Find where the given text appears and provide that cell's center as (x, y) coordinate. 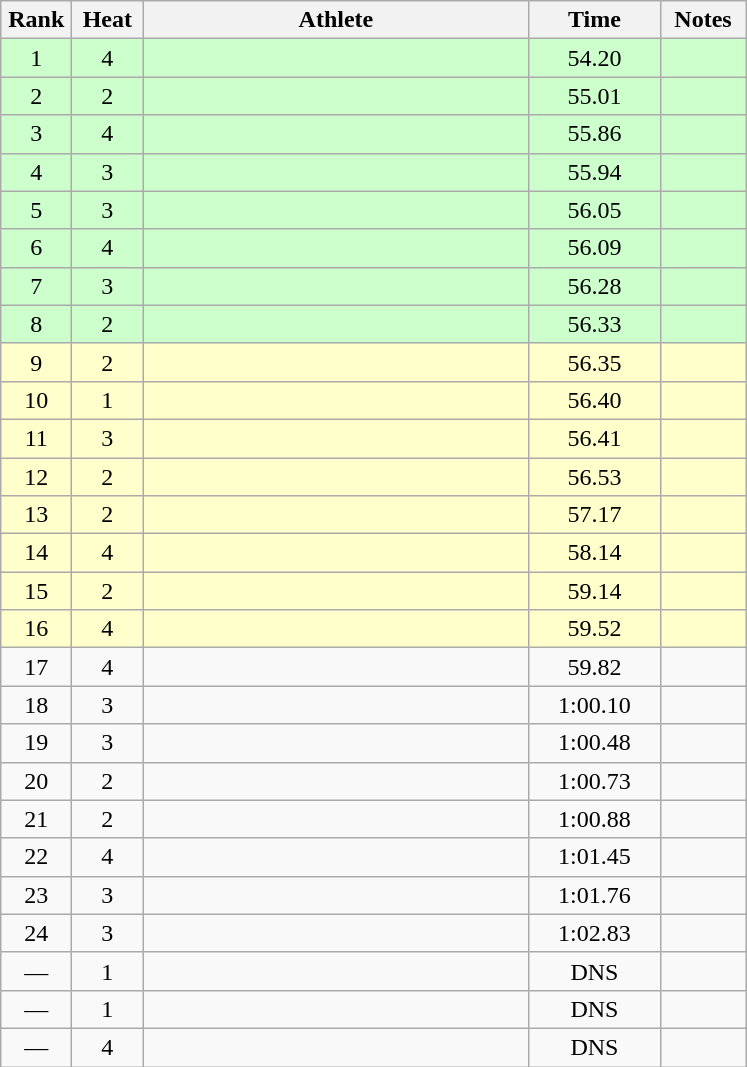
56.09 (594, 248)
Athlete (336, 20)
56.05 (594, 210)
10 (36, 400)
7 (36, 286)
1:01.76 (594, 895)
59.52 (594, 629)
1:00.88 (594, 819)
56.41 (594, 438)
Heat (108, 20)
57.17 (594, 515)
13 (36, 515)
59.82 (594, 667)
56.40 (594, 400)
56.53 (594, 477)
Time (594, 20)
55.94 (594, 172)
9 (36, 362)
59.14 (594, 591)
56.35 (594, 362)
11 (36, 438)
55.86 (594, 134)
1:00.73 (594, 781)
18 (36, 705)
14 (36, 553)
1:02.83 (594, 933)
5 (36, 210)
56.33 (594, 324)
17 (36, 667)
20 (36, 781)
56.28 (594, 286)
54.20 (594, 58)
1:00.10 (594, 705)
1:01.45 (594, 857)
55.01 (594, 96)
23 (36, 895)
Notes (703, 20)
24 (36, 933)
15 (36, 591)
12 (36, 477)
Rank (36, 20)
1:00.48 (594, 743)
21 (36, 819)
8 (36, 324)
22 (36, 857)
6 (36, 248)
16 (36, 629)
58.14 (594, 553)
19 (36, 743)
